For the text-containing cell, return its midpoint in (X, Y) coordinate format. 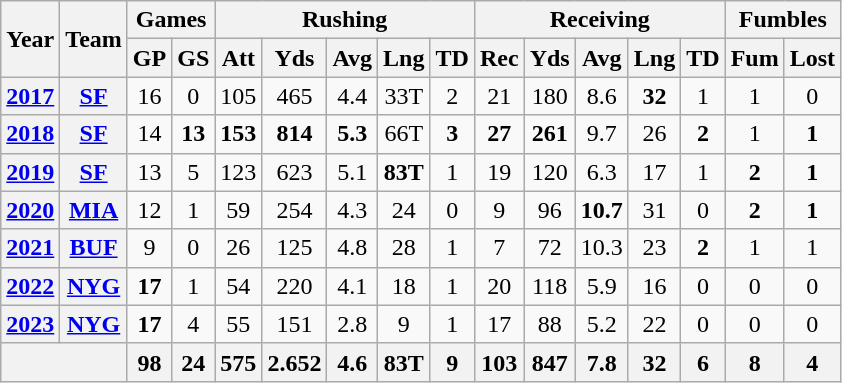
261 (550, 134)
Rushing (345, 20)
GP (149, 58)
Fumbles (782, 20)
22 (654, 324)
8 (754, 362)
2023 (30, 324)
27 (499, 134)
21 (499, 96)
55 (238, 324)
BUF (94, 248)
10.3 (602, 248)
254 (294, 210)
6 (703, 362)
31 (654, 210)
Games (170, 20)
MIA (94, 210)
220 (294, 286)
54 (238, 286)
Rec (499, 58)
Year (30, 39)
125 (294, 248)
GS (194, 58)
Receiving (600, 20)
5 (194, 172)
28 (404, 248)
2.652 (294, 362)
2021 (30, 248)
7.8 (602, 362)
20 (499, 286)
3 (452, 134)
5.1 (352, 172)
4.6 (352, 362)
180 (550, 96)
19 (499, 172)
Lost (812, 58)
103 (499, 362)
4.8 (352, 248)
5.9 (602, 286)
Team (94, 39)
4.3 (352, 210)
2018 (30, 134)
9.7 (602, 134)
814 (294, 134)
105 (238, 96)
8.6 (602, 96)
153 (238, 134)
4.1 (352, 286)
66T (404, 134)
59 (238, 210)
120 (550, 172)
2019 (30, 172)
18 (404, 286)
Fum (754, 58)
623 (294, 172)
2020 (30, 210)
5.3 (352, 134)
33T (404, 96)
575 (238, 362)
7 (499, 248)
23 (654, 248)
2.8 (352, 324)
5.2 (602, 324)
10.7 (602, 210)
88 (550, 324)
118 (550, 286)
2017 (30, 96)
96 (550, 210)
98 (149, 362)
4.4 (352, 96)
465 (294, 96)
2022 (30, 286)
847 (550, 362)
123 (238, 172)
14 (149, 134)
72 (550, 248)
12 (149, 210)
151 (294, 324)
6.3 (602, 172)
Att (238, 58)
